From the cell containing the given text, extract its center point as (x, y) coordinate. 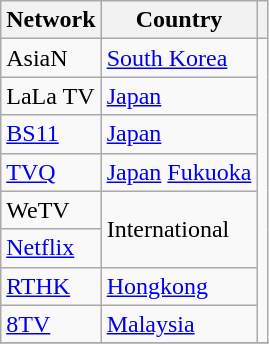
Malaysia (179, 324)
South Korea (179, 58)
WeTV (51, 210)
LaLa TV (51, 96)
Country (179, 20)
Hongkong (179, 286)
Network (51, 20)
Netflix (51, 248)
TVQ (51, 172)
8TV (51, 324)
International (179, 229)
RTHK (51, 286)
BS11 (51, 134)
AsiaN (51, 58)
Japan Fukuoka (179, 172)
